Determine the [x, y] coordinate at the center of the cell enclosing the given text.  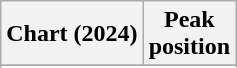
Peakposition [189, 34]
Chart (2024) [72, 34]
